Locate the cell with the specified text and output its (X, Y) center coordinate. 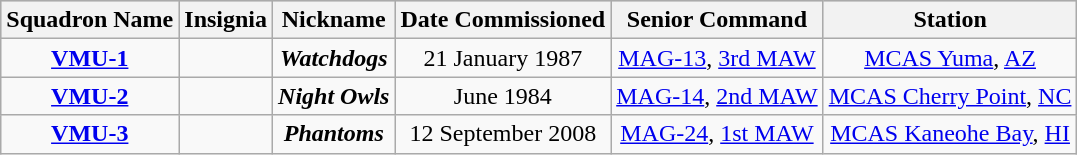
MCAS Yuma, AZ (950, 58)
Date Commissioned (503, 20)
21 January 1987 (503, 58)
Night Owls (334, 96)
Insignia (226, 20)
12 September 2008 (503, 134)
Nickname (334, 20)
MAG-24, 1st MAW (717, 134)
Phantoms (334, 134)
Watchdogs (334, 58)
MCAS Cherry Point, NC (950, 96)
Station (950, 20)
VMU-1 (90, 58)
Squadron Name (90, 20)
MCAS Kaneohe Bay, HI (950, 134)
Senior Command (717, 20)
MAG-14, 2nd MAW (717, 96)
VMU-3 (90, 134)
MAG-13, 3rd MAW (717, 58)
June 1984 (503, 96)
VMU-2 (90, 96)
